Output the [x, y] coordinate of the center of the cell containing the given text.  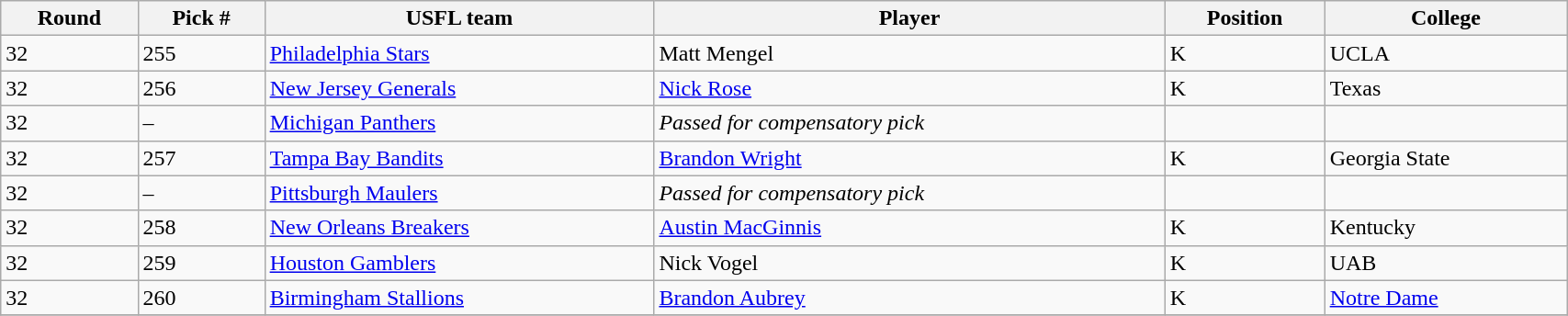
UCLA [1446, 53]
Kentucky [1446, 228]
Philadelphia Stars [459, 53]
College [1446, 18]
Matt Mengel [909, 53]
Notre Dame [1446, 298]
New Jersey Generals [459, 88]
Nick Rose [909, 88]
257 [201, 158]
259 [201, 263]
UAB [1446, 263]
Pick # [201, 18]
Georgia State [1446, 158]
Brandon Wright [909, 158]
Nick Vogel [909, 263]
Round [70, 18]
Michigan Panthers [459, 123]
New Orleans Breakers [459, 228]
Houston Gamblers [459, 263]
Birmingham Stallions [459, 298]
USFL team [459, 18]
Brandon Aubrey [909, 298]
Pittsburgh Maulers [459, 193]
258 [201, 228]
Tampa Bay Bandits [459, 158]
256 [201, 88]
Player [909, 18]
Position [1245, 18]
Austin MacGinnis [909, 228]
255 [201, 53]
Texas [1446, 88]
260 [201, 298]
